Return (x, y) of the center of cell containing provided text 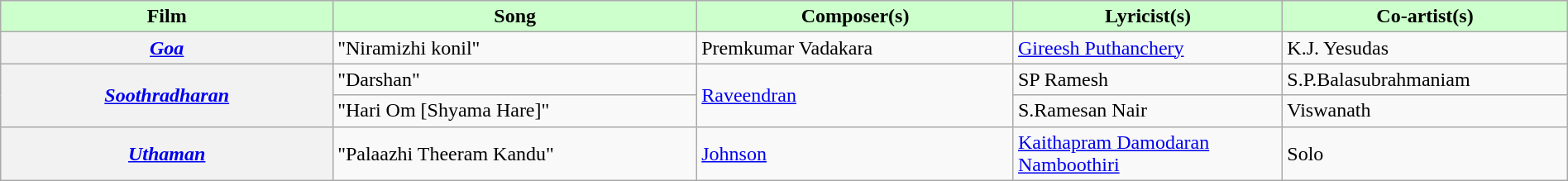
"Palaazhi Theeram Kandu" (515, 154)
Johnson (855, 154)
Raveendran (855, 95)
Film (167, 17)
"Darshan" (515, 79)
S.Ramesan Nair (1148, 111)
S.P.Balasubrahmaniam (1425, 79)
Premkumar Vadakara (855, 48)
Co-artist(s) (1425, 17)
Solo (1425, 154)
SP Ramesh (1148, 79)
Gireesh Puthanchery (1148, 48)
Uthaman (167, 154)
Soothradharan (167, 95)
"Niramizhi konil" (515, 48)
Goa (167, 48)
Lyricist(s) (1148, 17)
Viswanath (1425, 111)
Composer(s) (855, 17)
Song (515, 17)
K.J. Yesudas (1425, 48)
Kaithapram Damodaran Namboothiri (1148, 154)
"Hari Om [Shyama Hare]" (515, 111)
